Locate the cell with the specified text and output its [x, y] center coordinate. 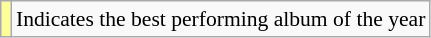
Indicates the best performing album of the year [221, 19]
